Output the (X, Y) coordinate of the center of the cell containing the given text.  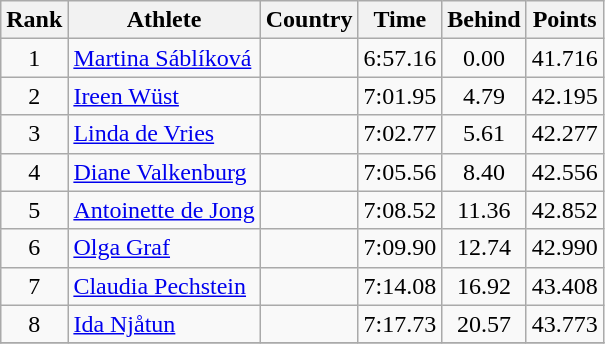
6 (34, 248)
43.773 (564, 324)
8 (34, 324)
Claudia Pechstein (164, 286)
6:57.16 (400, 58)
Athlete (164, 20)
7:02.77 (400, 134)
7:14.08 (400, 286)
42.556 (564, 172)
Country (309, 20)
Martina Sáblíková (164, 58)
16.92 (484, 286)
42.990 (564, 248)
42.277 (564, 134)
Ireen Wüst (164, 96)
4.79 (484, 96)
3 (34, 134)
Olga Graf (164, 248)
Antoinette de Jong (164, 210)
5.61 (484, 134)
Points (564, 20)
7:05.56 (400, 172)
0.00 (484, 58)
Rank (34, 20)
7:08.52 (400, 210)
7 (34, 286)
Linda de Vries (164, 134)
42.852 (564, 210)
Diane Valkenburg (164, 172)
8.40 (484, 172)
41.716 (564, 58)
5 (34, 210)
Behind (484, 20)
11.36 (484, 210)
7:17.73 (400, 324)
2 (34, 96)
Time (400, 20)
4 (34, 172)
1 (34, 58)
12.74 (484, 248)
7:01.95 (400, 96)
7:09.90 (400, 248)
20.57 (484, 324)
Ida Njåtun (164, 324)
42.195 (564, 96)
43.408 (564, 286)
